Return the (x, y) coordinate for the center point of the cell that contains the specified text.  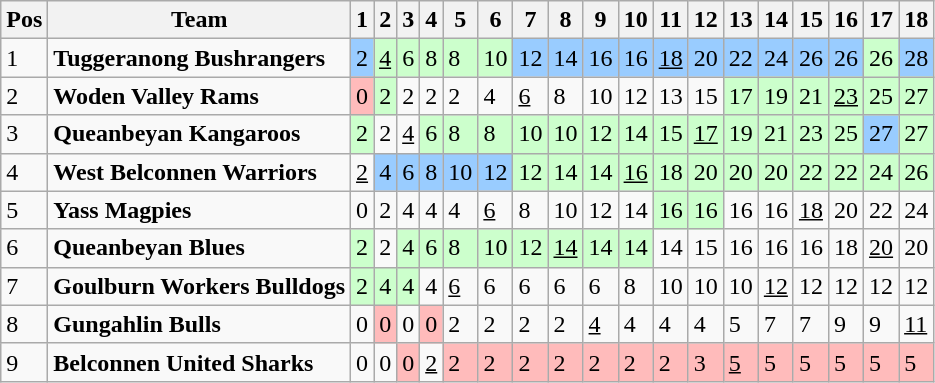
Queanbeyan Kangaroos (200, 134)
Tuggeranong Bushrangers (200, 58)
Gungahlin Bulls (200, 324)
Queanbeyan Blues (200, 248)
Team (200, 20)
West Belconnen Warriors (200, 172)
Belconnen United Sharks (200, 362)
Yass Magpies (200, 210)
Pos (24, 20)
28 (916, 58)
Goulburn Workers Bulldogs (200, 286)
Woden Valley Rams (200, 96)
